Locate the cell with the specified text and output its [X, Y] center coordinate. 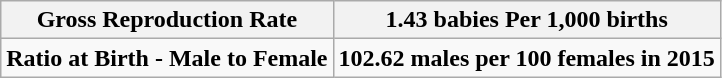
1.43 babies Per 1,000 births [526, 20]
Gross Reproduction Rate [167, 20]
Ratio at Birth - Male to Female [167, 58]
102.62 males per 100 females in 2015 [526, 58]
